Locate the cell with the specified text and output its (X, Y) center coordinate. 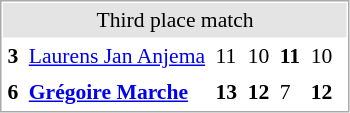
13 (226, 92)
6 (13, 92)
Grégoire Marche (116, 92)
Third place match (175, 20)
Laurens Jan Anjema (116, 56)
3 (13, 56)
7 (290, 92)
